Extract the (x, y) coordinate from the center of the cell holding the provided text.  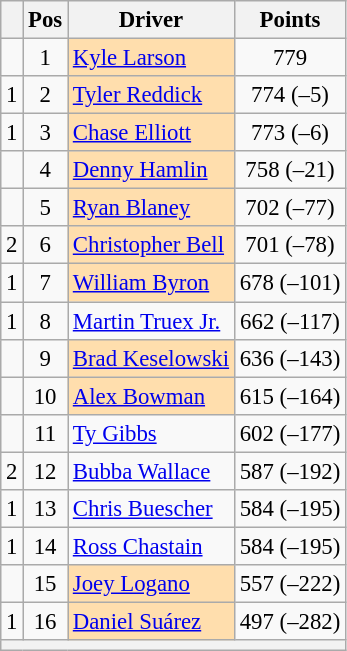
Kyle Larson (152, 58)
Martin Truex Jr. (152, 321)
15 (46, 584)
Driver (152, 20)
9 (46, 358)
Chase Elliott (152, 133)
Bubba Wallace (152, 471)
Denny Hamlin (152, 170)
615 (–164) (290, 396)
Points (290, 20)
587 (–192) (290, 471)
773 (–6) (290, 133)
Brad Keselowski (152, 358)
497 (–282) (290, 621)
701 (–78) (290, 245)
602 (–177) (290, 433)
Daniel Suárez (152, 621)
Christopher Bell (152, 245)
662 (–117) (290, 321)
12 (46, 471)
Ross Chastain (152, 546)
Chris Buescher (152, 509)
Alex Bowman (152, 396)
758 (–21) (290, 170)
Ryan Blaney (152, 208)
14 (46, 546)
Joey Logano (152, 584)
6 (46, 245)
7 (46, 283)
8 (46, 321)
Ty Gibbs (152, 433)
678 (–101) (290, 283)
13 (46, 509)
11 (46, 433)
16 (46, 621)
4 (46, 170)
Pos (46, 20)
Tyler Reddick (152, 95)
10 (46, 396)
702 (–77) (290, 208)
779 (290, 58)
774 (–5) (290, 95)
557 (–222) (290, 584)
5 (46, 208)
3 (46, 133)
William Byron (152, 283)
636 (–143) (290, 358)
